Provide the (X, Y) coordinate of the cell's center where the given text is located.  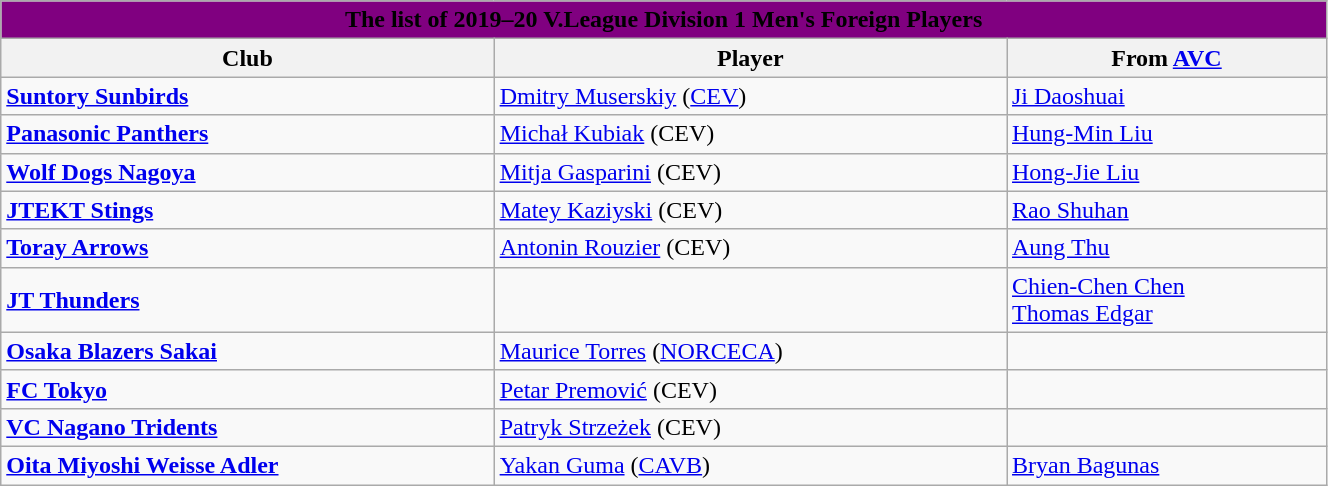
Maurice Torres (NORCECA) (750, 351)
Oita Miyoshi Weisse Adler (248, 465)
Suntory Sunbirds (248, 96)
Aung Thu (1166, 248)
Osaka Blazers Sakai (248, 351)
Hong-Jie Liu (1166, 172)
Antonin Rouzier (CEV) (750, 248)
JT Thunders (248, 300)
VC Nagano Tridents (248, 427)
Petar Premović (CEV) (750, 389)
FC Tokyo (248, 389)
Michał Kubiak (CEV) (750, 134)
Bryan Bagunas (1166, 465)
The list of 2019–20 V.League Division 1 Men's Foreign Players (664, 20)
Patryk Strzeżek (CEV) (750, 427)
Dmitry Muserskiy (CEV) (750, 96)
Wolf Dogs Nagoya (248, 172)
Chien-Chen Chen Thomas Edgar (1166, 300)
Mitja Gasparini (CEV) (750, 172)
Rao Shuhan (1166, 210)
Club (248, 58)
From AVC (1166, 58)
Toray Arrows (248, 248)
Panasonic Panthers (248, 134)
Hung-Min Liu (1166, 134)
JTEKT Stings (248, 210)
Ji Daoshuai (1166, 96)
Matey Kaziyski (CEV) (750, 210)
Yakan Guma (CAVB) (750, 465)
Player (750, 58)
